Output the [X, Y] coordinate of the center of the cell containing the given text.  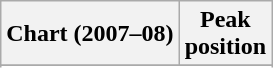
Peakposition [225, 34]
Chart (2007–08) [90, 34]
